Capture the cell that displays the provided text and extract its (X, Y) central coordinate. 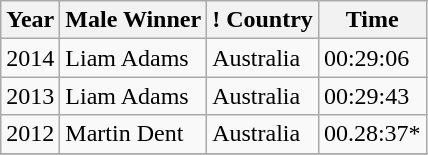
2013 (30, 96)
00:29:43 (372, 96)
2014 (30, 58)
Year (30, 20)
Male Winner (134, 20)
Martin Dent (134, 134)
Time (372, 20)
00:29:06 (372, 58)
2012 (30, 134)
00.28:37* (372, 134)
! Country (263, 20)
